Pinpoint the cell where the given text exists, returning its [X, Y] midpoint coordinate. 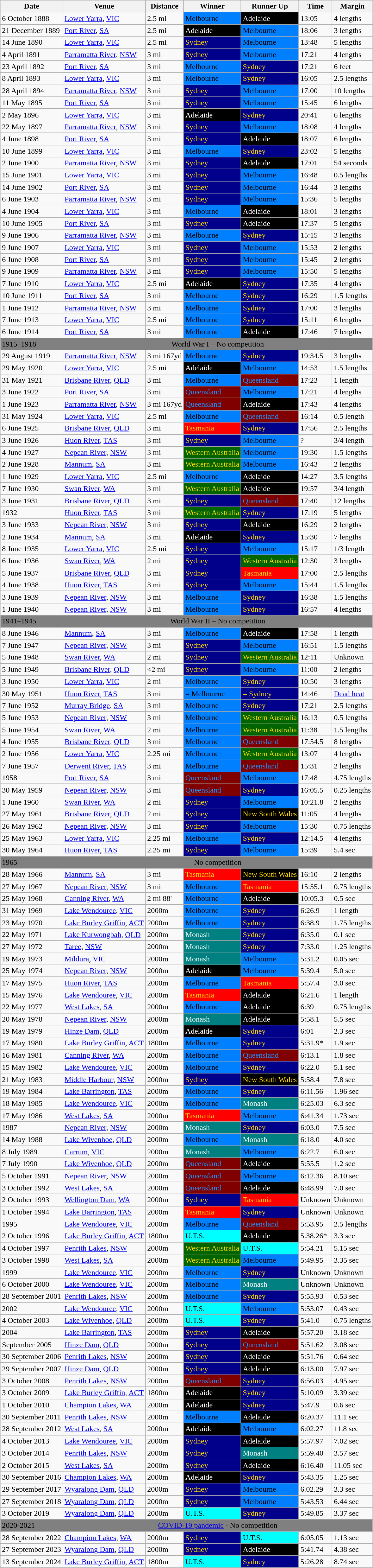
6:05.05 [315, 1538]
0.6 sec [352, 1405]
1.9 sec [352, 1043]
54 seconds [352, 163]
5:53.07 [315, 1309]
17:23 [315, 380]
11:05 [315, 814]
14:27 [315, 476]
7.5 sec [352, 1128]
Distance [165, 6]
1.25 lengths [352, 947]
21 May 1983 [32, 1079]
Lake Kurwongbah, QLD [104, 935]
12:11 [315, 657]
3 October 1992 [32, 1188]
10 June 1905 [32, 223]
5:55.5 [315, 1164]
16 May 1981 [32, 1055]
<2 mi [165, 669]
7 June 1910 [32, 284]
Wellington Dam, WA [104, 1200]
4.0 sec [352, 1140]
0.64 sec [352, 1357]
0.43 sec [352, 1309]
4.95 sec [352, 1381]
1.13 sec [352, 1538]
15:15 [315, 235]
5:55.93 [315, 1296]
5:49.95 [315, 1260]
18:01 [315, 211]
8.10 sec [352, 1176]
3.39 sec [352, 1393]
16:57 [315, 609]
5:59.40 [315, 1453]
Murray Bridge, SA [104, 705]
6:13.00 [315, 1369]
5.5 sec [352, 1019]
1 June 1940 [32, 609]
5:54.21 [315, 1248]
6:25.03 [315, 1103]
15:31 [315, 766]
17:19 [315, 513]
17:46 [315, 332]
3 October 2019 [32, 1514]
September 2005 [32, 1345]
Mildura, VIC [104, 959]
Winner [212, 6]
27 September 2018 [32, 1501]
2004 [32, 1333]
8 April 1893 [32, 79]
5 June 1948 [32, 657]
11.1 sec [352, 1417]
28 September 2022 [32, 1538]
17:56 [315, 428]
Taree, NSW [104, 947]
3 June 1950 [32, 681]
28 May 1966 [32, 874]
12:30 [315, 561]
4 October 1997 [32, 1248]
0.1 sec [352, 935]
4 June 1927 [32, 452]
World War II – No competition [218, 621]
6 feet [352, 67]
1 June 1912 [32, 308]
10:05.3 [315, 898]
13 September 2024 [32, 1562]
2 October 2015 [32, 1465]
15:50 [315, 271]
1958 [32, 778]
15:55.1 [315, 886]
19:57 [315, 488]
27 May 1961 [32, 814]
6 June 1908 [32, 259]
6:56.03 [315, 1381]
16:05 [315, 79]
Margin [352, 6]
6.02.29 [315, 1489]
5:47.9 [315, 1405]
19:34.5 [315, 356]
= Sydney [270, 693]
3.08 sec [352, 1345]
6:21.6 [315, 995]
21 December 1889 [32, 30]
8 June 1946 [32, 633]
2002 [32, 1309]
2 October 1996 [32, 1236]
15:36 [315, 199]
3 June 1933 [32, 525]
23 May 1970 [32, 923]
9 June 1909 [32, 271]
6:48.99 [315, 1188]
3 October 2009 [32, 1393]
1.2 sec [352, 1164]
10 lengths [352, 91]
2 May 1896 [32, 115]
30 May 1951 [32, 693]
3 June 1939 [32, 597]
5:31.9* [315, 1043]
8.74 sec [352, 1562]
1.73 sec [352, 1115]
6:22.7 [315, 1152]
15 May 1982 [32, 1067]
COVID-19 pandemic - No competition [218, 1526]
5 June 1949 [32, 669]
1987 [32, 1128]
25 May 1974 [32, 971]
9 June 1907 [32, 247]
23 April 1892 [32, 67]
5:57.97 [315, 1441]
5:26.28 [315, 1562]
5:41.74 [315, 1550]
1.8 sec [352, 1055]
6 June 1903 [32, 199]
1999 [32, 1272]
5.15 sec [352, 1248]
16:48 [315, 175]
26 May 1962 [32, 826]
11.8 sec [352, 1429]
4 June 1955 [32, 742]
4 October 2013 [32, 1441]
14 June 1902 [32, 187]
16:51 [315, 645]
30 September 2011 [32, 1417]
1 June 1929 [32, 476]
17:48 [315, 778]
Runner Up [270, 6]
3 June 1931 [32, 500]
7.8 sec [352, 1079]
7.02 sec [352, 1441]
Time [315, 6]
17:54.5 [315, 742]
5.0 sec [352, 971]
3.35 sec [352, 1260]
6:41.34 [315, 1115]
4 June 1898 [32, 139]
3 October 2008 [32, 1381]
7.97 sec [352, 1369]
3.5 lengths [352, 476]
23:02 [315, 151]
2 mi 88' [165, 898]
11:38 [315, 730]
14:46 [315, 693]
6.0 sec [352, 1152]
11:00 [315, 669]
14 June 1890 [32, 42]
17:40 [315, 500]
7.0 sec [352, 1188]
19:30 [315, 452]
30 May 1964 [32, 850]
10:21.8 [315, 802]
19 May 1973 [32, 959]
6:16.40 [315, 1465]
0.53 sec [352, 1296]
31 May 1924 [32, 416]
6 June 1936 [32, 561]
Middle Harbour, NSW [104, 1079]
13:48 [315, 42]
1965 [32, 862]
11.05 sec [352, 1465]
17:37 [315, 223]
29 September 2007 [32, 1369]
6:01 [315, 1031]
28 April 1894 [32, 91]
3 June 1922 [32, 392]
6 October 1888 [32, 18]
5:53.95 [315, 1224]
29 August 1919 [32, 356]
16:13 [315, 717]
5.1 sec [352, 1067]
20 May 1978 [32, 1019]
29 September 2017 [32, 1489]
= Melbourne [212, 693]
7:33.0 [315, 947]
6:39 [315, 1007]
6:02.27 [315, 1429]
1995 [32, 1224]
17 May 1980 [32, 1043]
3.37 sec [352, 1514]
22 May 1977 [32, 1007]
World War I – No competition [218, 344]
17:58 [315, 633]
8 June 1935 [32, 549]
31 May 1921 [32, 380]
5:58.1 [315, 1019]
1/3 length [352, 549]
5 October 1991 [32, 1176]
10 June 1911 [32, 296]
27 May 1967 [32, 886]
5:31.2 [315, 959]
6:35.0 [315, 935]
5:49.85 [315, 1514]
25 May 1968 [32, 898]
31 May 1969 [32, 910]
29 May 1920 [32, 368]
2 June 1956 [32, 754]
17:01 [315, 163]
0.5 length [352, 416]
18:06 [315, 30]
0.5 sec [352, 898]
0.25 lengths [352, 790]
14 May 1988 [32, 1140]
20:41 [315, 115]
? [315, 440]
5:58.4 [315, 1079]
6.3 sec [352, 1103]
1915–1918 [32, 344]
15:39 [315, 850]
0.05 sec [352, 959]
3 October 1998 [32, 1260]
5:10.09 [315, 1393]
8 July 1989 [32, 1152]
6:26.9 [315, 910]
15:53 [315, 247]
3 June 1926 [32, 440]
27 May 1972 [32, 947]
22 May 1971 [32, 935]
6:11.56 [315, 1091]
5.4 sec [352, 850]
16:14 [315, 416]
5.38.26* [315, 1236]
15:11 [315, 320]
Venue [104, 6]
14:53 [315, 368]
17:43 [315, 404]
10 June 1899 [32, 151]
2020-2021 [32, 1526]
16:05.5 [315, 790]
2 June 1928 [32, 464]
5:51.62 [315, 1345]
No competition [218, 862]
Dead heat [352, 693]
6:13.1 [315, 1055]
16:44 [315, 187]
30 September 2006 [32, 1357]
1.75 lengths [352, 923]
5:57.20 [315, 1333]
6 June 1925 [32, 428]
6 October 2000 [32, 1284]
6:20.37 [315, 1417]
7 June 1913 [32, 320]
1 October 2010 [32, 1405]
5:39.4 [315, 971]
1 June 1960 [32, 802]
16:10 [315, 874]
3.57 sec [352, 1453]
1.25 sec [352, 1477]
6 June 1914 [32, 332]
12:14.5 [315, 838]
18:07 [315, 139]
1941–1945 [32, 621]
15:17 [315, 549]
6:38.9 [315, 923]
25 May 1963 [32, 838]
1.96 sec [352, 1091]
18:08 [315, 127]
5:57.4 [315, 983]
15 May 1976 [32, 995]
18 May 1985 [32, 1103]
7 July 1990 [32, 1164]
4.75 lengths [352, 778]
4 April 1891 [32, 54]
13:05 [315, 18]
15 June 1901 [32, 175]
4 June 1904 [32, 211]
28 September 2012 [32, 1429]
6:22.0 [315, 1067]
2 October 1993 [32, 1200]
19 May 1979 [32, 1031]
12 lengths [352, 500]
7 June 1930 [32, 488]
1932 [32, 513]
11 May 1895 [32, 103]
Carrum, VIC [104, 1152]
5 June 1937 [32, 573]
2.3 sec [352, 1031]
6:12.36 [315, 1176]
19 May 1984 [32, 1091]
16:38 [315, 597]
30 September 2016 [32, 1477]
16:43 [315, 464]
5 June 1953 [32, 717]
17 May 1975 [32, 983]
7 June 1947 [32, 645]
8 lengths [352, 742]
3.18 sec [352, 1333]
4 October 2003 [32, 1321]
6:18.0 [315, 1140]
10:50 [315, 681]
5:43.35 [315, 1477]
2 June 1900 [32, 163]
15:44 [315, 585]
17 May 1986 [32, 1115]
Date [32, 6]
27 September 2023 [32, 1550]
13:07 [315, 754]
28 September 2001 [32, 1296]
3.0 sec [352, 983]
3 October 2014 [32, 1453]
1 October 1994 [32, 1212]
5:43.53 [315, 1501]
6:03.0 [315, 1128]
Derwent River, TAS [104, 766]
4.38 sec [352, 1550]
5:41.0 [315, 1321]
4 June 1938 [32, 585]
17:35 [315, 284]
30 May 1959 [32, 790]
9 June 1906 [32, 235]
7 June 1957 [32, 766]
2 June 1934 [32, 537]
22 May 1897 [32, 127]
1 June 1923 [32, 404]
5:51.76 [315, 1357]
5 June 1954 [32, 730]
7 June 1952 [32, 705]
6.44 sec [352, 1501]
